Detect which cell encompasses the target text, then output its (x, y) center coordinate. 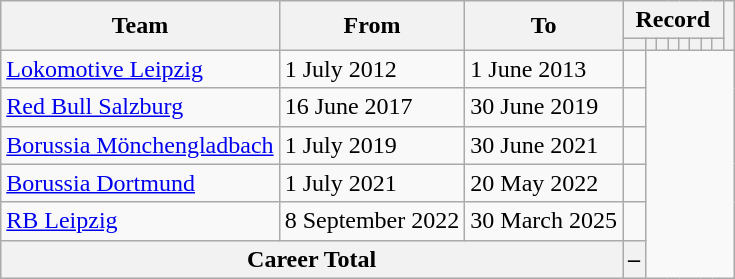
20 May 2022 (544, 183)
30 March 2025 (544, 221)
Borussia Dortmund (140, 183)
16 June 2017 (372, 107)
Record (672, 20)
Borussia Mönchengladbach (140, 145)
RB Leipzig (140, 221)
Team (140, 26)
To (544, 26)
From (372, 26)
Career Total (312, 259)
30 June 2021 (544, 145)
8 September 2022 (372, 221)
1 July 2019 (372, 145)
Red Bull Salzburg (140, 107)
– (634, 259)
1 July 2012 (372, 69)
1 June 2013 (544, 69)
30 June 2019 (544, 107)
1 July 2021 (372, 183)
Lokomotive Leipzig (140, 69)
